For the text-containing cell, return its midpoint in [X, Y] coordinate format. 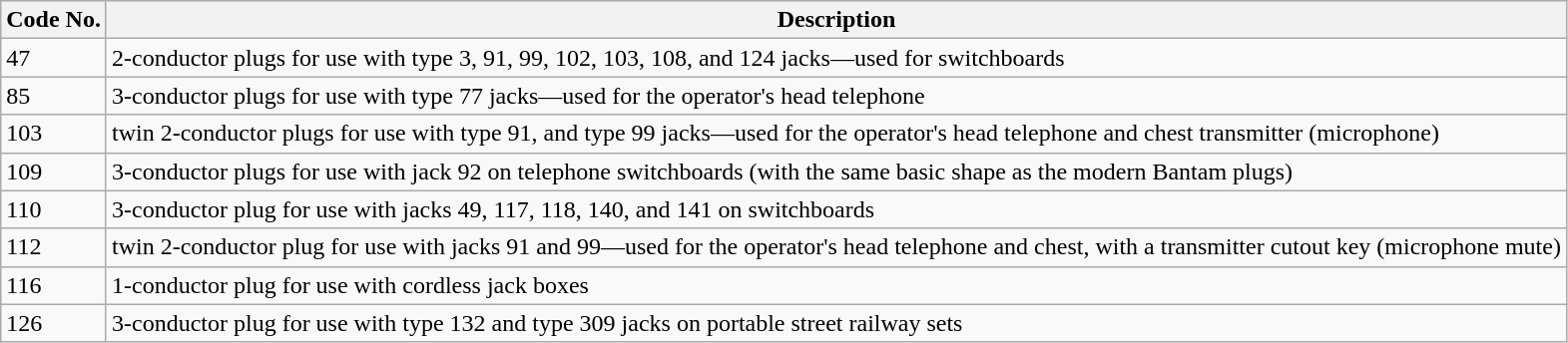
1-conductor plug for use with cordless jack boxes [836, 285]
3-conductor plugs for use with jack 92 on telephone switchboards (with the same basic shape as the modern Bantam plugs) [836, 171]
103 [54, 134]
126 [54, 323]
47 [54, 58]
2-conductor plugs for use with type 3, 91, 99, 102, 103, 108, and 124 jacks—used for switchboards [836, 58]
Description [836, 20]
85 [54, 96]
3-conductor plugs for use with type 77 jacks—used for the operator's head telephone [836, 96]
3-conductor plug for use with jacks 49, 117, 118, 140, and 141 on switchboards [836, 209]
112 [54, 247]
110 [54, 209]
116 [54, 285]
3-conductor plug for use with type 132 and type 309 jacks on portable street railway sets [836, 323]
Code No. [54, 20]
109 [54, 171]
twin 2-conductor plugs for use with type 91, and type 99 jacks—used for the operator's head telephone and chest transmitter (microphone) [836, 134]
twin 2-conductor plug for use with jacks 91 and 99—used for the operator's head telephone and chest, with a transmitter cutout key (microphone mute) [836, 247]
